Detect which cell encompasses the target text, then output its [X, Y] center coordinate. 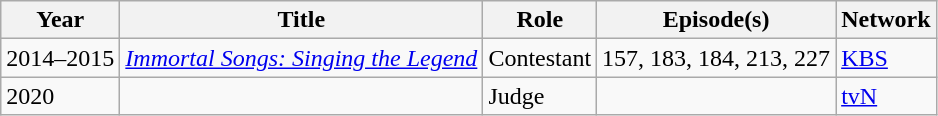
KBS [886, 58]
Year [60, 20]
2014–2015 [60, 58]
Network [886, 20]
Judge [540, 96]
Episode(s) [716, 20]
2020 [60, 96]
Title [302, 20]
tvN [886, 96]
Immortal Songs: Singing the Legend [302, 58]
Contestant [540, 58]
Role [540, 20]
157, 183, 184, 213, 227 [716, 58]
